Pinpoint the cell where the given text exists, returning its (x, y) midpoint coordinate. 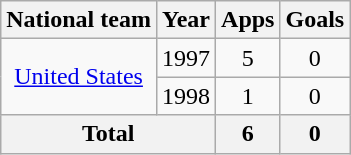
1997 (186, 58)
1998 (186, 96)
United States (79, 77)
Goals (315, 20)
5 (248, 58)
6 (248, 134)
Apps (248, 20)
National team (79, 20)
Total (108, 134)
Year (186, 20)
1 (248, 96)
